Search for the cell housing the specified text and yield its [x, y] center coordinate. 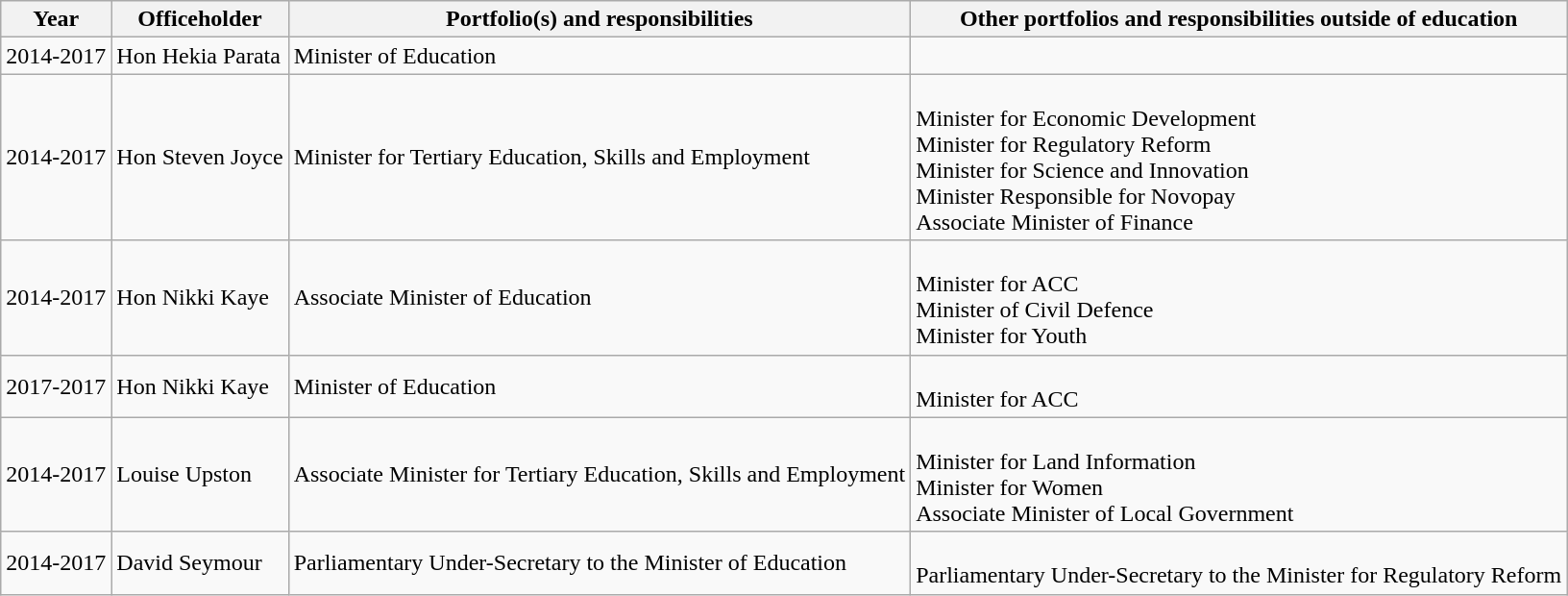
Louise Upston [200, 475]
Minister for Land InformationMinister for WomenAssociate Minister of Local Government [1239, 475]
Associate Minister of Education [600, 298]
Hon Hekia Parata [200, 56]
Minister for ACC [1239, 386]
Minister for Tertiary Education, Skills and Employment [600, 158]
Year [56, 19]
Parliamentary Under-Secretary to the Minister of Education [600, 563]
Officeholder [200, 19]
Associate Minister for Tertiary Education, Skills and Employment [600, 475]
Other portfolios and responsibilities outside of education [1239, 19]
Minister for ACCMinister of Civil DefenceMinister for Youth [1239, 298]
2017-2017 [56, 386]
Parliamentary Under-Secretary to the Minister for Regulatory Reform [1239, 563]
Hon Steven Joyce [200, 158]
David Seymour [200, 563]
Portfolio(s) and responsibilities [600, 19]
